Return the [x, y] coordinate for the center point of the cell that contains the specified text.  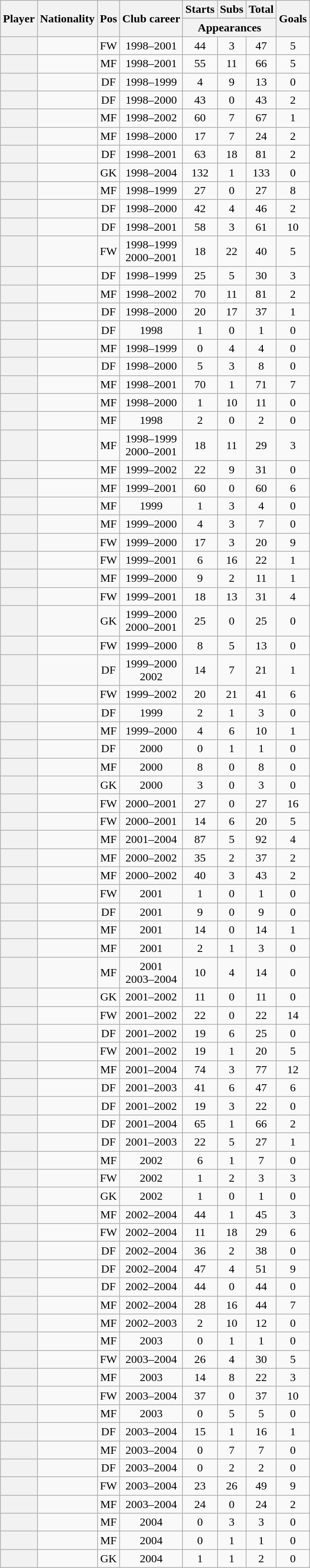
51 [261, 1269]
61 [261, 227]
35 [200, 858]
65 [200, 1124]
55 [200, 64]
133 [261, 172]
36 [200, 1251]
49 [261, 1486]
Club career [151, 19]
1999–20002000–2001 [151, 621]
67 [261, 118]
46 [261, 208]
Appearances [230, 28]
77 [261, 1069]
132 [200, 172]
1998–2004 [151, 172]
28 [200, 1305]
Nationality [67, 19]
74 [200, 1069]
38 [261, 1251]
15 [200, 1431]
63 [200, 154]
Player [19, 19]
92 [261, 839]
Total [261, 10]
58 [200, 227]
23 [200, 1486]
Goals [293, 19]
71 [261, 384]
20012003–2004 [151, 972]
Subs [231, 10]
42 [200, 208]
1999–20002002 [151, 670]
87 [200, 839]
2002–2003 [151, 1323]
Starts [200, 10]
Pos [109, 19]
45 [261, 1215]
